For the text-containing cell, return its midpoint in (X, Y) coordinate format. 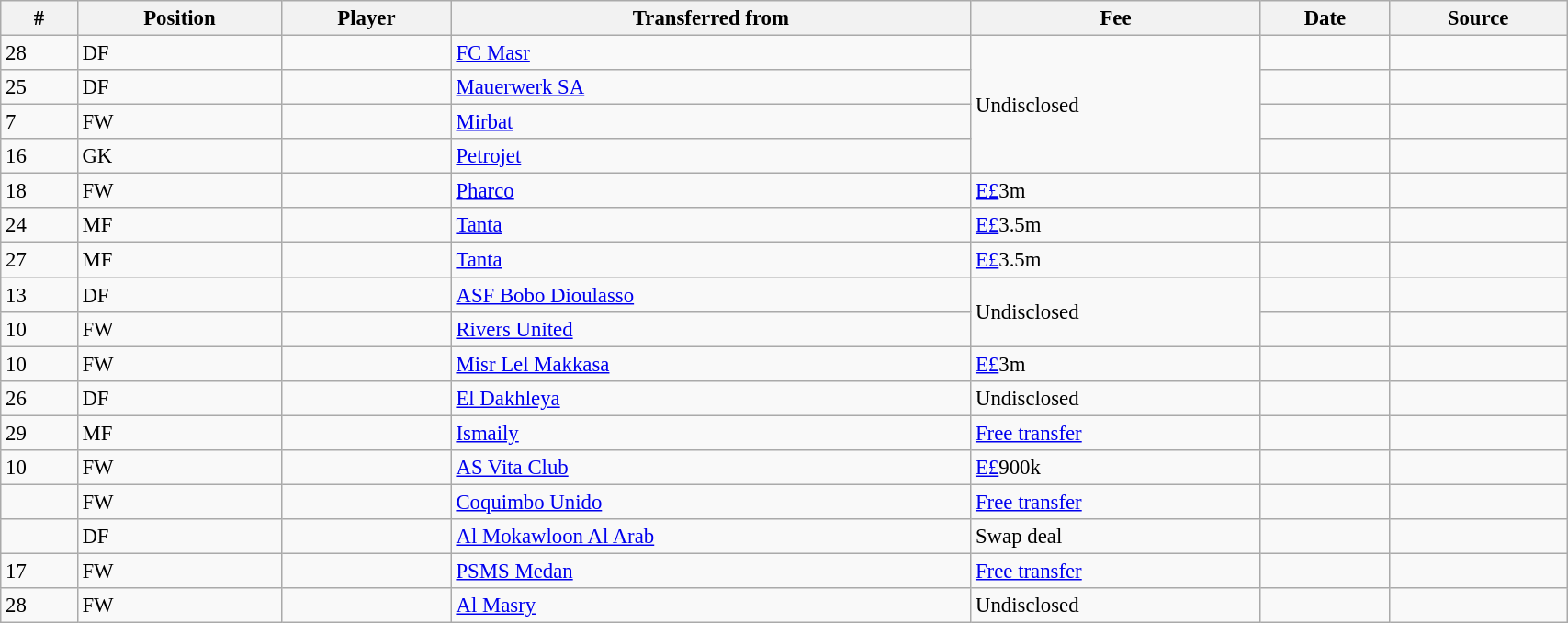
29 (39, 433)
El Dakhleya (711, 398)
26 (39, 398)
25 (39, 87)
27 (39, 260)
7 (39, 122)
Ismaily (711, 433)
18 (39, 191)
Al Masry (711, 606)
# (39, 18)
AS Vita Club (711, 468)
Swap deal (1116, 537)
Player (367, 18)
17 (39, 571)
Source (1479, 18)
13 (39, 295)
Transferred from (711, 18)
ASF Bobo Dioulasso (711, 295)
Mirbat (711, 122)
PSMS Medan (711, 571)
Misr Lel Makkasa (711, 364)
Position (180, 18)
Fee (1116, 18)
Pharco (711, 191)
24 (39, 225)
Coquimbo Unido (711, 502)
GK (180, 156)
Date (1325, 18)
Petrojet (711, 156)
16 (39, 156)
Rivers United (711, 329)
E£900k (1116, 468)
Al Mokawloon Al Arab (711, 537)
Mauerwerk SA (711, 87)
FC Masr (711, 53)
